Find where the given text appears and provide that cell's center as (X, Y) coordinate. 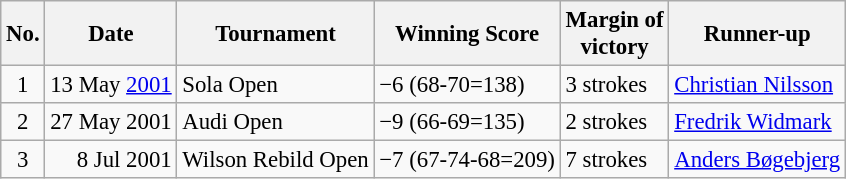
Sola Open (276, 85)
7 strokes (614, 160)
2 strokes (614, 122)
Runner-up (758, 34)
3 strokes (614, 85)
No. (23, 34)
Christian Nilsson (758, 85)
1 (23, 85)
Margin ofvictory (614, 34)
Winning Score (467, 34)
Wilson Rebild Open (276, 160)
−6 (68-70=138) (467, 85)
Anders Bøgebjerg (758, 160)
2 (23, 122)
−9 (66-69=135) (467, 122)
3 (23, 160)
Audi Open (276, 122)
27 May 2001 (111, 122)
Date (111, 34)
Fredrik Widmark (758, 122)
−7 (67-74-68=209) (467, 160)
Tournament (276, 34)
13 May 2001 (111, 85)
8 Jul 2001 (111, 160)
